Extract the [x, y] coordinate from the center of the cell holding the provided text.  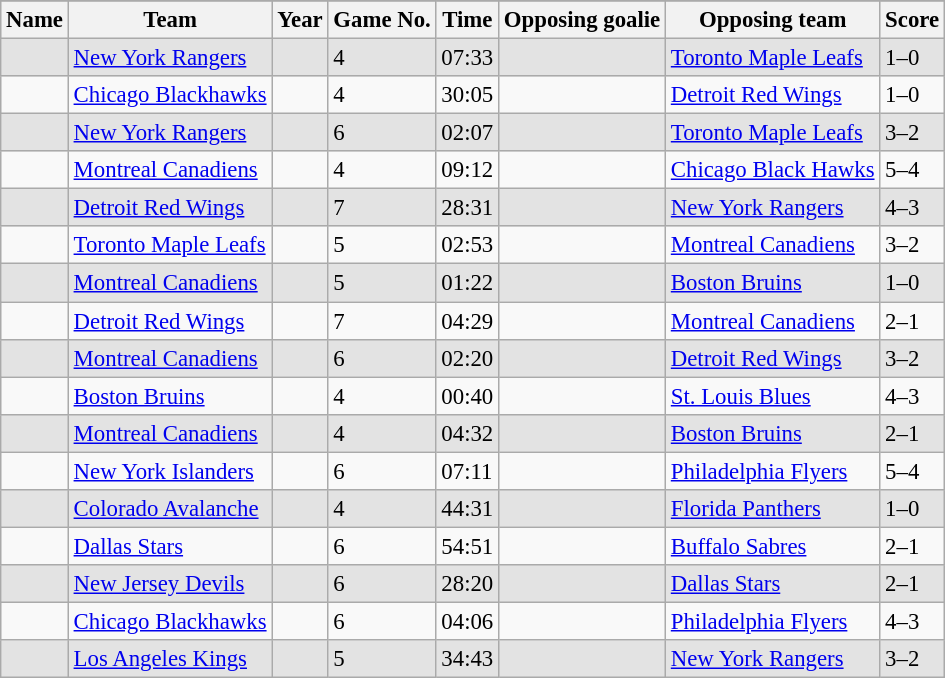
00:40 [468, 396]
34:43 [468, 659]
Team [170, 20]
St. Louis Blues [773, 396]
30:05 [468, 95]
07:11 [468, 471]
04:32 [468, 433]
Year [300, 20]
02:53 [468, 245]
44:31 [468, 509]
01:22 [468, 283]
New York Islanders [170, 471]
54:51 [468, 546]
07:33 [468, 58]
Game No. [382, 20]
02:20 [468, 358]
Chicago Black Hawks [773, 170]
04:06 [468, 621]
Time [468, 20]
Score [912, 20]
Los Angeles Kings [170, 659]
Opposing goalie [582, 20]
28:31 [468, 208]
Opposing team [773, 20]
Buffalo Sabres [773, 546]
09:12 [468, 170]
New Jersey Devils [170, 584]
02:07 [468, 133]
Name [35, 20]
04:29 [468, 321]
Florida Panthers [773, 509]
28:20 [468, 584]
Colorado Avalanche [170, 509]
